Search for the cell housing the specified text and yield its (x, y) center coordinate. 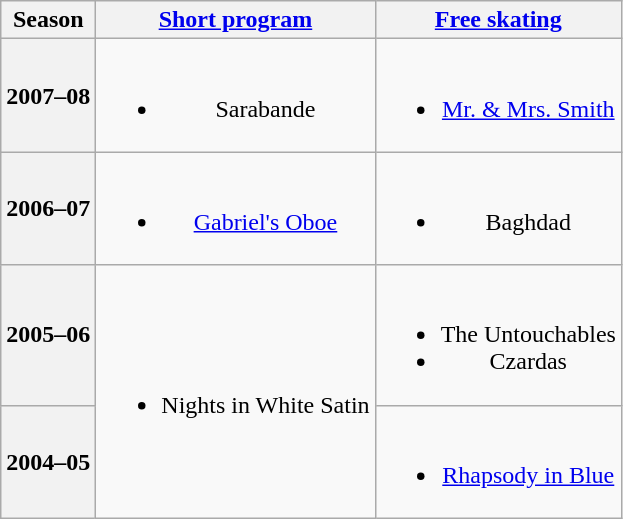
Nights in White Satin (236, 392)
2005–06 (48, 335)
Sarabande (236, 96)
Baghdad (498, 208)
Rhapsody in Blue (498, 462)
2006–07 (48, 208)
2007–08 (48, 96)
Gabriel's Oboe (236, 208)
Short program (236, 20)
Mr. & Mrs. Smith (498, 96)
2004–05 (48, 462)
The Untouchables Czardas (498, 335)
Free skating (498, 20)
Season (48, 20)
